For the text-containing cell, return its midpoint in [x, y] coordinate format. 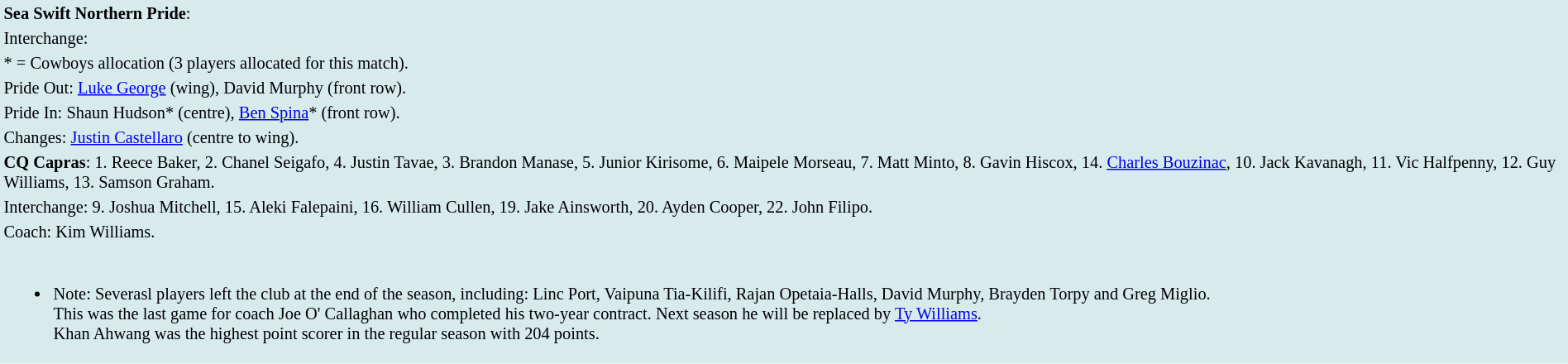
Pride Out: Luke George (wing), David Murphy (front row). [784, 88]
Interchange: 9. Joshua Mitchell, 15. Aleki Falepaini, 16. William Cullen, 19. Jake Ainsworth, 20. Ayden Cooper, 22. John Filipo. [784, 207]
Pride In: Shaun Hudson* (centre), Ben Spina* (front row). [784, 113]
Interchange: [784, 38]
Coach: Kim Williams. [784, 232]
* = Cowboys allocation (3 players allocated for this match). [784, 63]
Sea Swift Northern Pride: [784, 13]
Changes: Justin Castellaro (centre to wing). [784, 137]
